Provide the (x, y) coordinate of the cell's center where the given text is located.  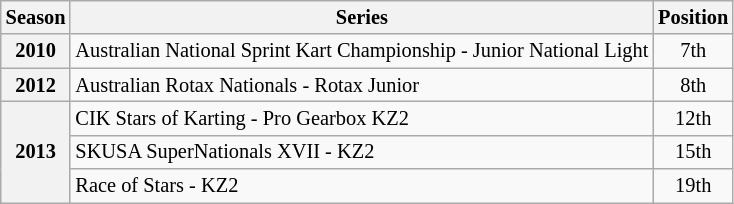
8th (693, 85)
Series (362, 17)
SKUSA SuperNationals XVII - KZ2 (362, 152)
2010 (36, 51)
Australian Rotax Nationals - Rotax Junior (362, 85)
Race of Stars - KZ2 (362, 186)
19th (693, 186)
7th (693, 51)
12th (693, 118)
2012 (36, 85)
CIK Stars of Karting - Pro Gearbox KZ2 (362, 118)
2013 (36, 152)
15th (693, 152)
Season (36, 17)
Position (693, 17)
Australian National Sprint Kart Championship - Junior National Light (362, 51)
